Pinpoint the cell where the given text exists, returning its [x, y] midpoint coordinate. 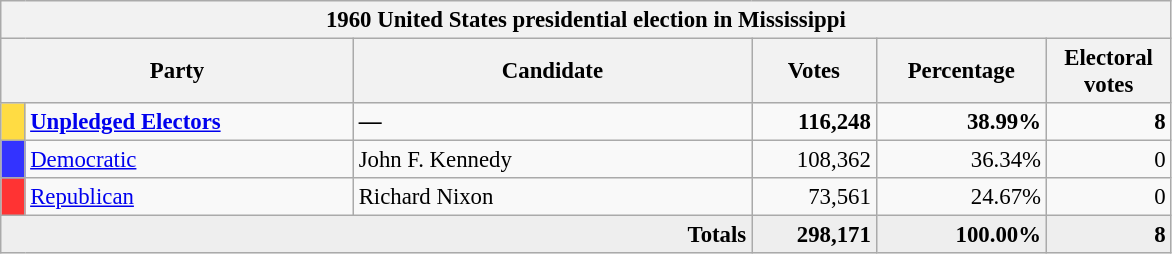
100.00% [961, 235]
36.34% [961, 160]
Electoral votes [1108, 72]
Party [178, 72]
298,171 [814, 235]
Totals [376, 235]
John F. Kennedy [552, 160]
24.67% [961, 197]
Percentage [961, 72]
Candidate [552, 72]
108,362 [814, 160]
1960 United States presidential election in Mississippi [586, 20]
38.99% [961, 122]
Richard Nixon [552, 197]
116,248 [814, 122]
Republican [189, 197]
Votes [814, 72]
— [552, 122]
73,561 [814, 197]
Democratic [189, 160]
Unpledged Electors [189, 122]
